Detect which cell encompasses the target text, then output its (X, Y) center coordinate. 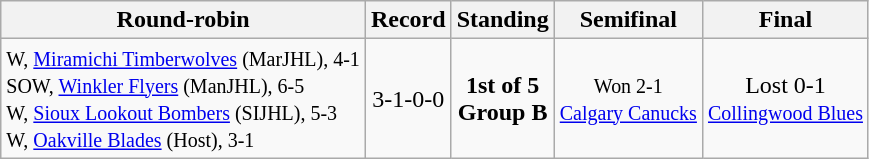
W, Miramichi Timberwolves (MarJHL), 4-1SOW, Winkler Flyers (ManJHL), 6-5W, Sioux Lookout Bombers (SIJHL), 5-3W, Oakville Blades (Host), 3-1 (184, 98)
Record (408, 20)
Won 2-1Calgary Canucks (628, 98)
Final (785, 20)
1st of 5 Group B (502, 98)
Round-robin (184, 20)
Standing (502, 20)
Lost 0-1Collingwood Blues (785, 98)
Semifinal (628, 20)
3-1-0-0 (408, 98)
